Locate the cell with the specified text and output its (X, Y) center coordinate. 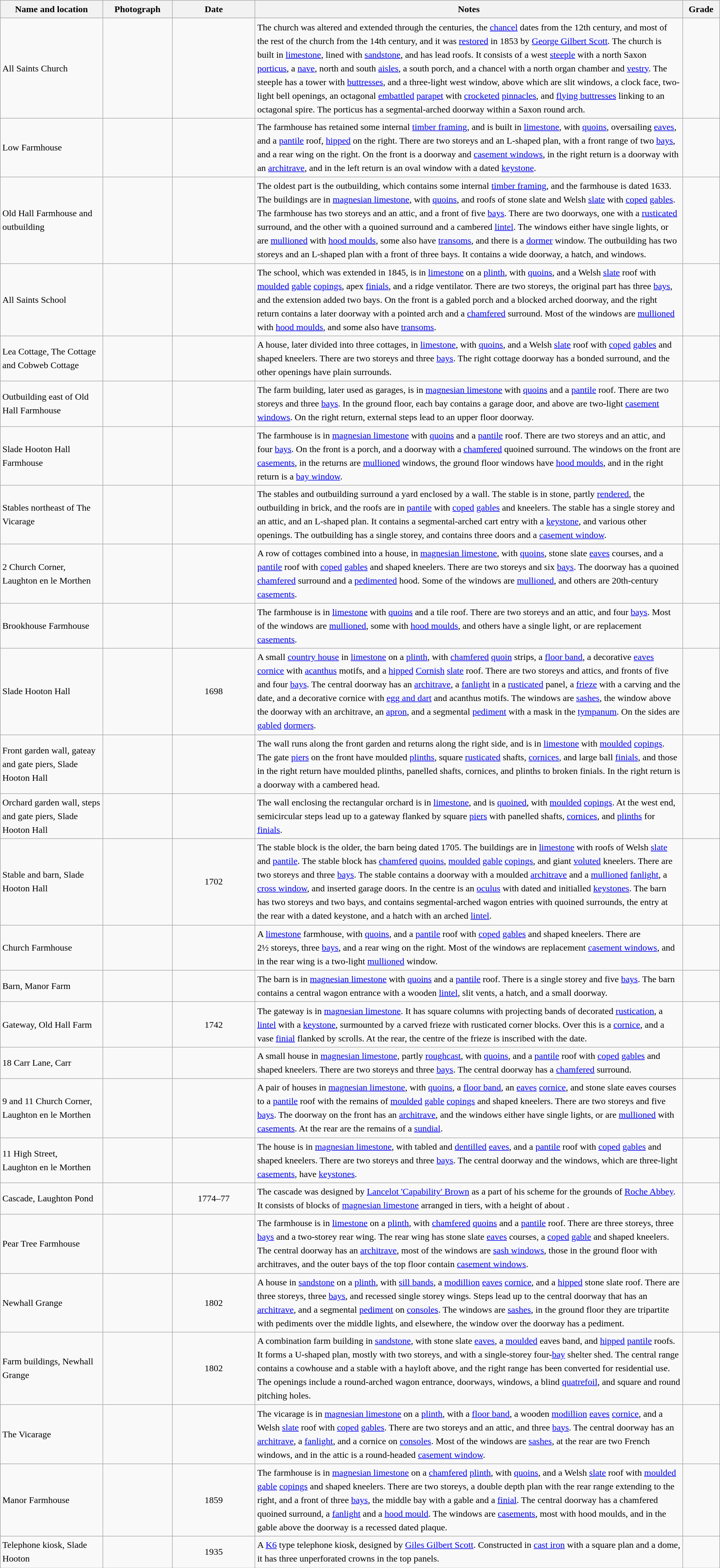
Orchard garden wall, steps and gate piers, Slade Hooton Hall (52, 816)
Front garden wall, gateay and gate piers, Slade Hooton Hall (52, 764)
2 Church Corner,Laughton en le Morthen (52, 574)
Date (214, 9)
18 Carr Lane, Carr (52, 1063)
1935 (214, 1552)
Stables northeast of The Vicarage (52, 514)
Outbuilding east of Old Hall Farmhouse (52, 403)
The Vicarage (52, 1434)
Barn, Manor Farm (52, 986)
Manor Farmhouse (52, 1500)
Notes (469, 9)
Grade (701, 9)
Farm buildings, Newhall Grange (52, 1369)
Stable and barn, Slade Hooton Hall (52, 882)
Old Hall Farmhouse and outbuilding (52, 220)
Telephone kiosk, Slade Hooton (52, 1552)
All Saints School (52, 299)
Brookhouse Farmhouse (52, 625)
Photograph (137, 9)
Name and location (52, 9)
1702 (214, 882)
All Saints Church (52, 68)
1698 (214, 691)
Gateway, Old Hall Farm (52, 1024)
1859 (214, 1500)
1774–77 (214, 1198)
Lea Cottage, The Cottage and Cobweb Cottage (52, 359)
9 and 11 Church Corner,Laughton en le Morthen (52, 1108)
Newhall Grange (52, 1302)
Low Farmhouse (52, 147)
11 High Street,Laughton en le Morthen (52, 1160)
1742 (214, 1024)
Slade Hooton Hall (52, 691)
Cascade, Laughton Pond (52, 1198)
Slade Hooton Hall Farmhouse (52, 456)
Church Farmhouse (52, 948)
Pear Tree Farmhouse (52, 1244)
